From the cell containing the given text, extract its center point as [x, y] coordinate. 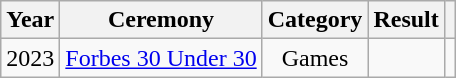
Games [315, 58]
Ceremony [161, 20]
Result [406, 20]
Year [30, 20]
2023 [30, 58]
Category [315, 20]
Forbes 30 Under 30 [161, 58]
